Search for the cell housing the specified text and yield its (X, Y) center coordinate. 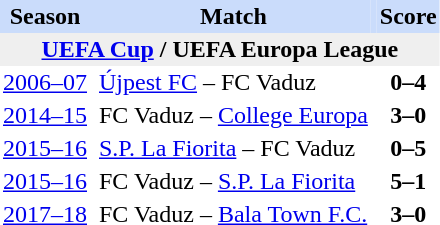
Újpest FC – FC Vaduz (234, 82)
0–5 (408, 148)
0–4 (408, 82)
Season (45, 16)
3–0 (408, 116)
UEFA Cup / UEFA Europa League (220, 50)
FC Vaduz – S.P. La Fiorita (234, 182)
FC Vaduz – College Europa (234, 116)
5–1 (408, 182)
2014–15 (45, 116)
Score (408, 16)
2006–07 (45, 82)
Match (234, 16)
S.P. La Fiorita – FC Vaduz (234, 148)
